Identify which cell holds the provided text, then report its (X, Y) central coordinate. 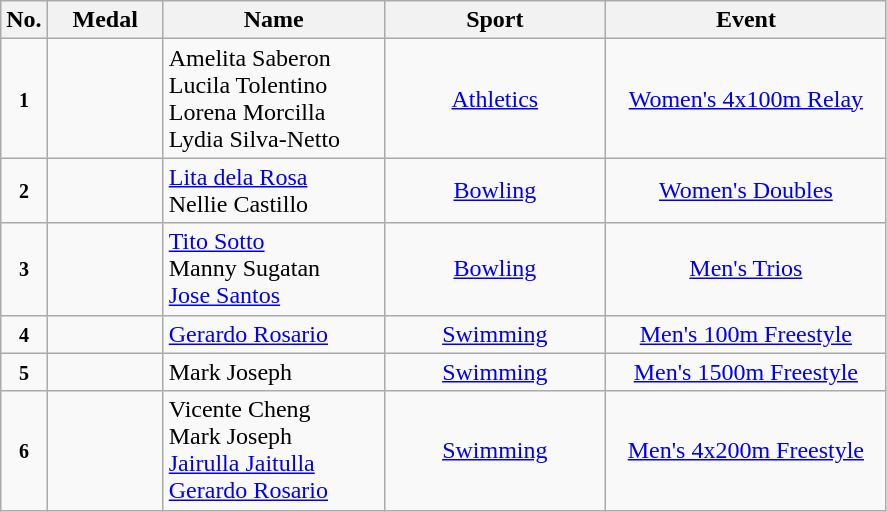
Vicente ChengMark JosephJairulla JaitullaGerardo Rosario (274, 450)
5 (24, 372)
Men's 4x200m Freestyle (746, 450)
3 (24, 269)
Name (274, 20)
No. (24, 20)
4 (24, 334)
Athletics (494, 98)
Sport (494, 20)
2 (24, 190)
Mark Joseph (274, 372)
Men's Trios (746, 269)
6 (24, 450)
Tito SottoManny SugatanJose Santos (274, 269)
Women's Doubles (746, 190)
Amelita SaberonLucila TolentinoLorena MorcillaLydia Silva-Netto (274, 98)
1 (24, 98)
Men's 1500m Freestyle (746, 372)
Gerardo Rosario (274, 334)
Event (746, 20)
Medal (105, 20)
Men's 100m Freestyle (746, 334)
Women's 4x100m Relay (746, 98)
Lita dela RosaNellie Castillo (274, 190)
